Detect which cell encompasses the target text, then output its (X, Y) center coordinate. 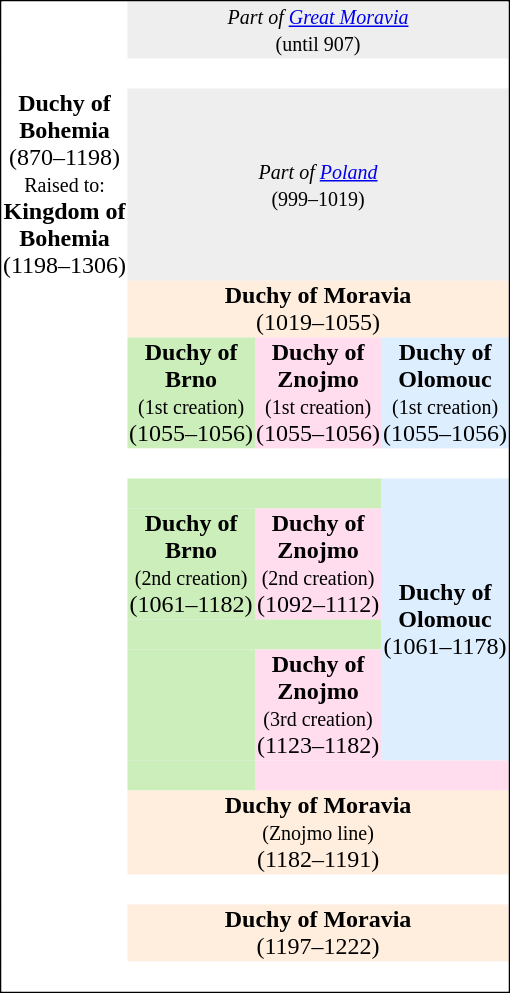
Part of Great Moravia(until 907) (318, 30)
Duchy ofOlomouc(1st creation)(1055–1056) (446, 394)
Duchy ofBrno(1st creation)(1055–1056) (192, 394)
Duchy of Moravia(1019–1055) (318, 308)
Duchy ofZnojmo(2nd creation)(1092–1112) (318, 564)
Part of Poland(999–1019) (318, 184)
Duchy ofBohemia(870–1198)Raised to:Kingdom ofBohemia(1198–1306) (64, 184)
Duchy ofZnojmo(1st creation)(1055–1056) (318, 394)
Duchy ofBrno(2nd creation)(1061–1182) (192, 564)
Duchy ofOlomouc(1061–1178) (446, 619)
Duchy ofZnojmo(3rd creation)(1123–1182) (318, 706)
Duchy of Moravia(Znojmo line)(1182–1191) (318, 832)
Duchy of Moravia(1197–1222) (318, 932)
